Output the [X, Y] coordinate of the center of the cell containing the given text.  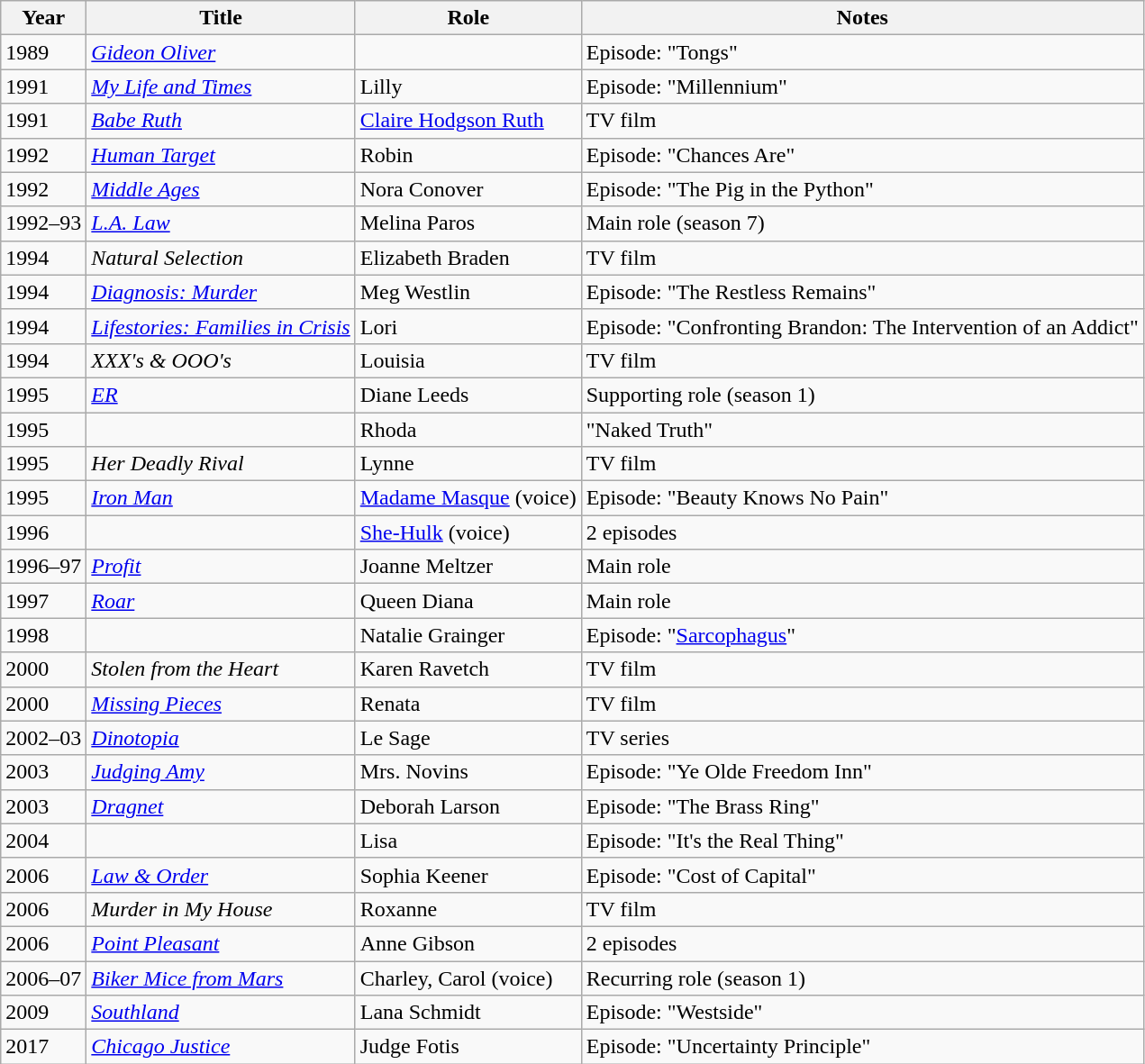
2004 [43, 841]
2006–07 [43, 978]
Episode: "Sarcophagus" [862, 635]
Anne Gibson [468, 943]
Episode: "The Restless Remains" [862, 292]
Supporting role (season 1) [862, 395]
Natural Selection [221, 258]
Nora Conover [468, 189]
1989 [43, 52]
Melina Paros [468, 223]
Episode: "The Pig in the Python" [862, 189]
Louisia [468, 360]
Madame Masque (voice) [468, 498]
Judge Fotis [468, 1047]
Elizabeth Braden [468, 258]
Recurring role (season 1) [862, 978]
"Naked Truth" [862, 430]
Point Pleasant [221, 943]
Roxanne [468, 909]
Role [468, 18]
Southland [221, 1013]
Queen Diana [468, 601]
Meg Westlin [468, 292]
Karen Ravetch [468, 669]
Deborah Larson [468, 806]
Dragnet [221, 806]
Sophia Keener [468, 875]
TV series [862, 738]
Human Target [221, 155]
Main role (season 7) [862, 223]
Episode: "Westside" [862, 1013]
2009 [43, 1013]
Dinotopia [221, 738]
Episode: "Millennium" [862, 86]
Episode: "Beauty Knows No Pain" [862, 498]
Gideon Oliver [221, 52]
Episode: "The Brass Ring" [862, 806]
My Life and Times [221, 86]
ER [221, 395]
1996–97 [43, 567]
Iron Man [221, 498]
Lilly [468, 86]
1997 [43, 601]
Episode: "Ye Olde Freedom Inn" [862, 772]
Lisa [468, 841]
Le Sage [468, 738]
1998 [43, 635]
1996 [43, 532]
Episode: "It's the Real Thing" [862, 841]
1992–93 [43, 223]
Natalie Grainger [468, 635]
Episode: "Uncertainty Principle" [862, 1047]
Episode: "Confronting Brandon: The Intervention of an Addict" [862, 326]
Robin [468, 155]
2002–03 [43, 738]
Renata [468, 704]
Joanne Meltzer [468, 567]
XXX's & OOO's [221, 360]
Law & Order [221, 875]
Roar [221, 601]
Episode: "Chances Are" [862, 155]
Biker Mice from Mars [221, 978]
She-Hulk (voice) [468, 532]
Title [221, 18]
Rhoda [468, 430]
Babe Ruth [221, 121]
Judging Amy [221, 772]
Diane Leeds [468, 395]
Profit [221, 567]
Lana Schmidt [468, 1013]
2017 [43, 1047]
Episode: "Cost of Capital" [862, 875]
Notes [862, 18]
L.A. Law [221, 223]
Murder in My House [221, 909]
Claire Hodgson Ruth [468, 121]
Missing Pieces [221, 704]
Chicago Justice [221, 1047]
Charley, Carol (voice) [468, 978]
Mrs. Novins [468, 772]
Lifestories: Families in Crisis [221, 326]
Stolen from the Heart [221, 669]
Middle Ages [221, 189]
Her Deadly Rival [221, 464]
Lori [468, 326]
Episode: "Tongs" [862, 52]
Diagnosis: Murder [221, 292]
Year [43, 18]
Lynne [468, 464]
